Return (x, y) of the center of cell containing provided text 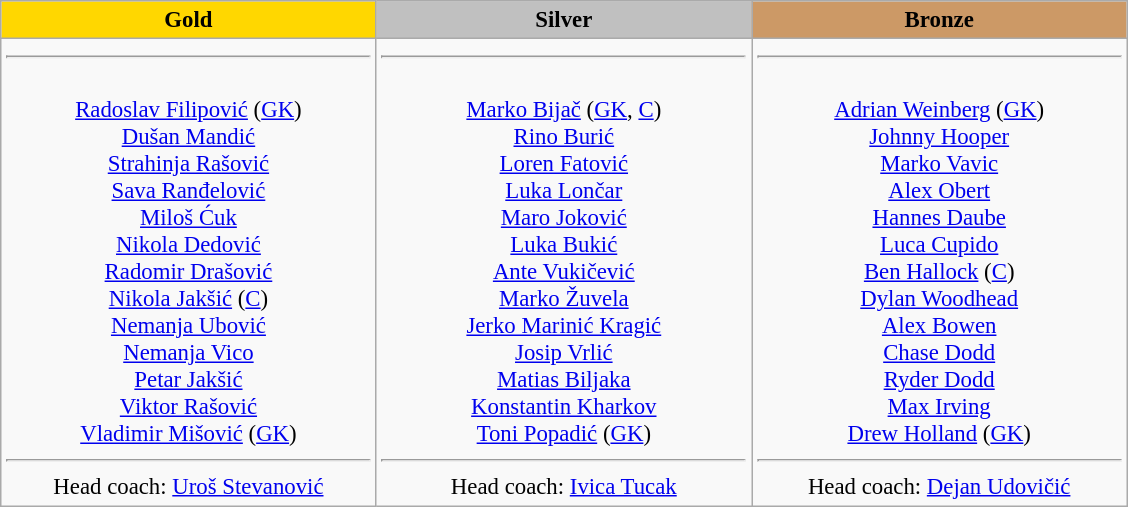
Gold (188, 20)
Bronze (940, 20)
Silver (564, 20)
